For the text-containing cell, return its midpoint in (x, y) coordinate format. 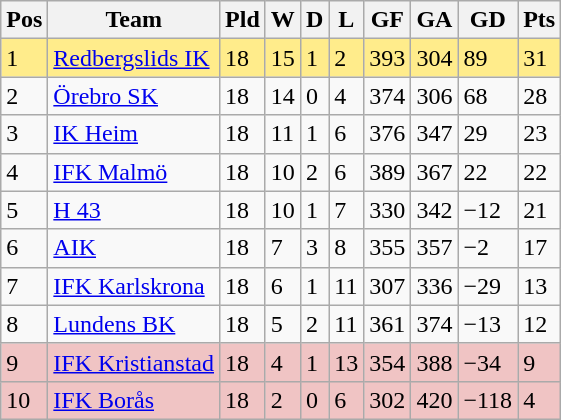
21 (540, 210)
W (282, 20)
−2 (488, 248)
IFK Malmö (134, 172)
29 (488, 134)
L (346, 20)
Lundens BK (134, 324)
17 (540, 248)
23 (540, 134)
GF (388, 20)
Pts (540, 20)
14 (282, 96)
AIK (134, 248)
Pos (24, 20)
393 (388, 58)
420 (434, 400)
−29 (488, 286)
31 (540, 58)
H 43 (134, 210)
Örebro SK (134, 96)
306 (434, 96)
−34 (488, 362)
−118 (488, 400)
361 (388, 324)
389 (388, 172)
342 (434, 210)
28 (540, 96)
IFK Karlskrona (134, 286)
388 (434, 362)
GD (488, 20)
357 (434, 248)
Team (134, 20)
IFK Borås (134, 400)
89 (488, 58)
−12 (488, 210)
−13 (488, 324)
68 (488, 96)
304 (434, 58)
354 (388, 362)
IK Heim (134, 134)
12 (540, 324)
376 (388, 134)
D (314, 20)
307 (388, 286)
GA (434, 20)
302 (388, 400)
Pld (243, 20)
336 (434, 286)
367 (434, 172)
Redbergslids IK (134, 58)
347 (434, 134)
IFK Kristianstad (134, 362)
330 (388, 210)
15 (282, 58)
355 (388, 248)
